Capture the cell that displays the provided text and extract its [X, Y] central coordinate. 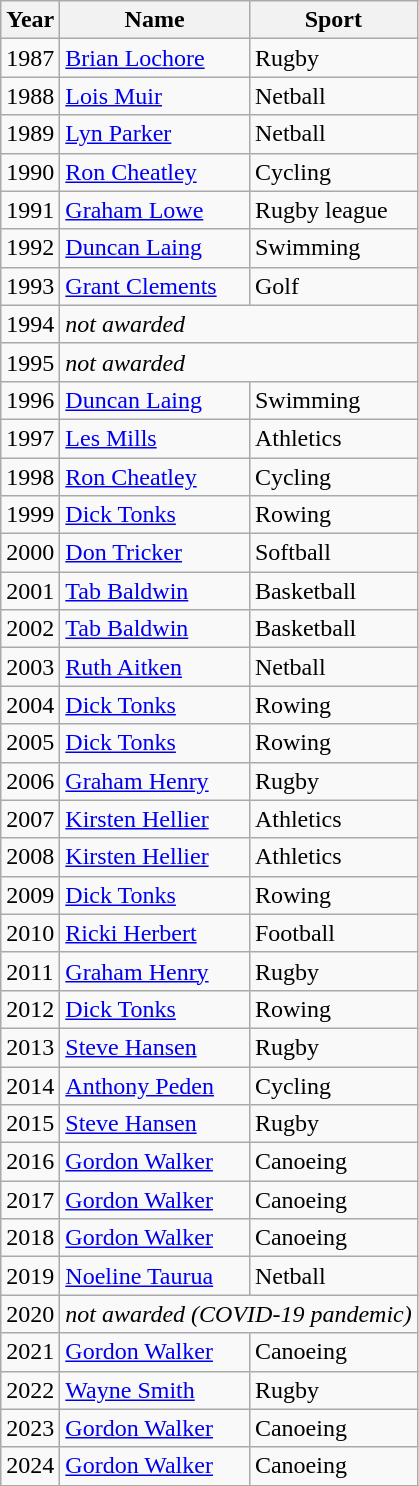
2005 [30, 743]
1993 [30, 286]
1995 [30, 362]
2018 [30, 1238]
Lyn Parker [155, 134]
2021 [30, 1352]
2017 [30, 1200]
Softball [333, 553]
2023 [30, 1428]
2006 [30, 781]
1998 [30, 477]
2015 [30, 1124]
2004 [30, 705]
Graham Lowe [155, 210]
2014 [30, 1085]
2001 [30, 591]
2007 [30, 819]
2000 [30, 553]
Les Mills [155, 438]
1991 [30, 210]
2013 [30, 1047]
2022 [30, 1390]
1997 [30, 438]
1990 [30, 172]
1999 [30, 515]
Don Tricker [155, 553]
1996 [30, 400]
2002 [30, 629]
Sport [333, 20]
2011 [30, 971]
1994 [30, 324]
Football [333, 933]
Ricki Herbert [155, 933]
1987 [30, 58]
Ruth Aitken [155, 667]
Name [155, 20]
2016 [30, 1162]
2024 [30, 1466]
Rugby league [333, 210]
Anthony Peden [155, 1085]
2019 [30, 1276]
2010 [30, 933]
2020 [30, 1314]
2008 [30, 857]
Golf [333, 286]
Year [30, 20]
Lois Muir [155, 96]
2009 [30, 895]
Grant Clements [155, 286]
not awarded (COVID-19 pandemic) [238, 1314]
Wayne Smith [155, 1390]
Brian Lochore [155, 58]
1992 [30, 248]
2003 [30, 667]
1988 [30, 96]
2012 [30, 1009]
1989 [30, 134]
Noeline Taurua [155, 1276]
